Scan for the cell matching the given text and deliver its [x, y] coordinate at center. 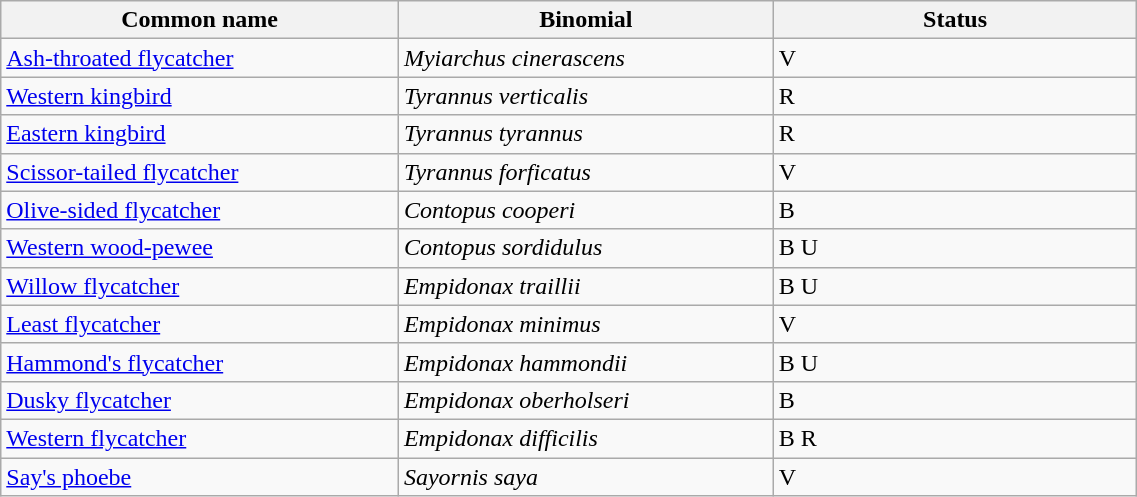
Myiarchus cinerascens [586, 58]
Empidonax traillii [586, 286]
Tyrannus forficatus [586, 172]
Binomial [586, 20]
Tyrannus tyrannus [586, 134]
Eastern kingbird [200, 134]
Empidonax minimus [586, 324]
Contopus cooperi [586, 210]
Tyrannus verticalis [586, 96]
Empidonax difficilis [586, 438]
Willow flycatcher [200, 286]
Scissor-tailed flycatcher [200, 172]
Common name [200, 20]
Contopus sordidulus [586, 248]
Western flycatcher [200, 438]
Least flycatcher [200, 324]
Sayornis saya [586, 477]
Dusky flycatcher [200, 400]
Status [955, 20]
Olive-sided flycatcher [200, 210]
Empidonax hammondii [586, 362]
Western kingbird [200, 96]
B R [955, 438]
Hammond's flycatcher [200, 362]
Western wood-pewee [200, 248]
Empidonax oberholseri [586, 400]
Say's phoebe [200, 477]
Ash-throated flycatcher [200, 58]
